Return [X, Y] of the center of cell containing provided text 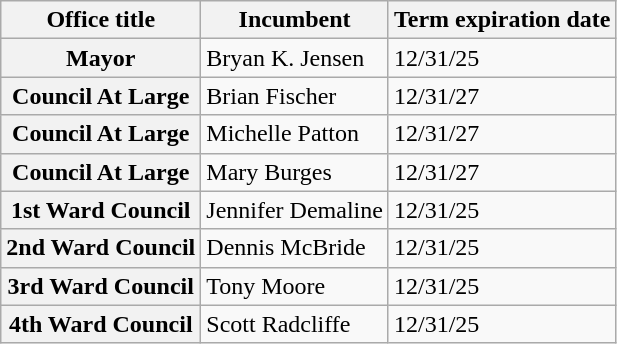
Tony Moore [295, 286]
Brian Fischer [295, 96]
2nd Ward Council [101, 248]
Term expiration date [502, 20]
Scott Radcliffe [295, 324]
1st Ward Council [101, 210]
Mayor [101, 58]
4th Ward Council [101, 324]
Mary Burges [295, 172]
Dennis McBride [295, 248]
Jennifer Demaline [295, 210]
Michelle Patton [295, 134]
Incumbent [295, 20]
Office title [101, 20]
Bryan K. Jensen [295, 58]
3rd Ward Council [101, 286]
